Identify which cell holds the provided text, then report its [X, Y] central coordinate. 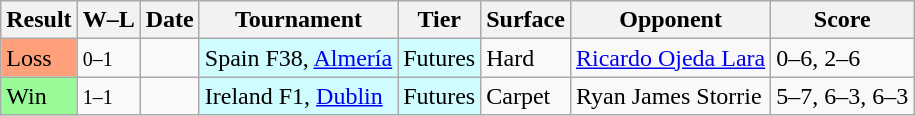
5–7, 6–3, 6–3 [842, 96]
Spain F38, Almería [298, 58]
Tournament [298, 20]
Win [39, 96]
0–1 [108, 58]
Tier [440, 20]
Ricardo Ojeda Lara [670, 58]
Score [842, 20]
Ireland F1, Dublin [298, 96]
Date [170, 20]
Hard [526, 58]
0–6, 2–6 [842, 58]
Opponent [670, 20]
Loss [39, 58]
Ryan James Storrie [670, 96]
Carpet [526, 96]
Result [39, 20]
Surface [526, 20]
W–L [108, 20]
1–1 [108, 96]
